Capture the cell that displays the provided text and extract its [X, Y] central coordinate. 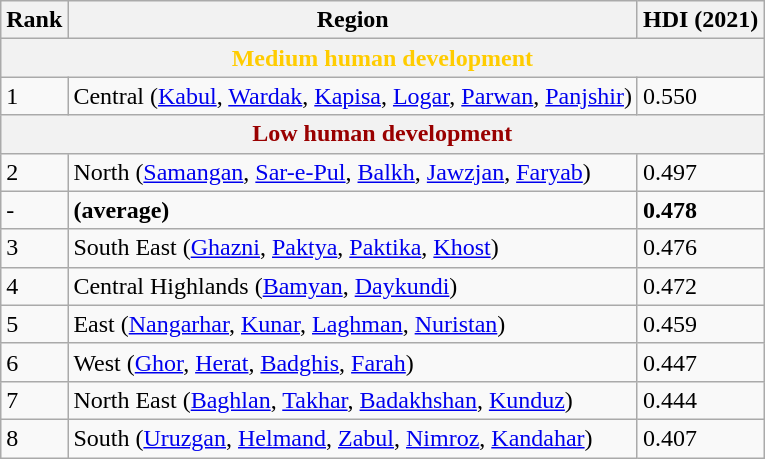
Central (Kabul, Wardak, Kapisa, Logar, Parwan, Panjshir) [353, 96]
North East (Baghlan, Takhar, Badakhshan, Kunduz) [353, 400]
0.478 [700, 210]
South (Uruzgan, Helmand, Zabul, Nimroz, Kandahar) [353, 438]
8 [34, 438]
5 [34, 324]
0.444 [700, 400]
- [34, 210]
0.497 [700, 172]
Low human development [382, 134]
0.472 [700, 286]
3 [34, 248]
South East (Ghazni, Paktya, Paktika, Khost) [353, 248]
0.459 [700, 324]
1 [34, 96]
2 [34, 172]
(average) [353, 210]
Region [353, 20]
0.407 [700, 438]
Rank [34, 20]
West (Ghor, Herat, Badghis, Farah) [353, 362]
North (Samangan, Sar-e-Pul, Balkh, Jawzjan, Faryab) [353, 172]
East (Nangarhar, Kunar, Laghman, Nuristan) [353, 324]
4 [34, 286]
6 [34, 362]
Medium human development [382, 58]
0.476 [700, 248]
0.447 [700, 362]
HDI (2021) [700, 20]
Central Highlands (Bamyan, Daykundi) [353, 286]
0.550 [700, 96]
7 [34, 400]
